Find where the given text appears and provide that cell's center as [X, Y] coordinate. 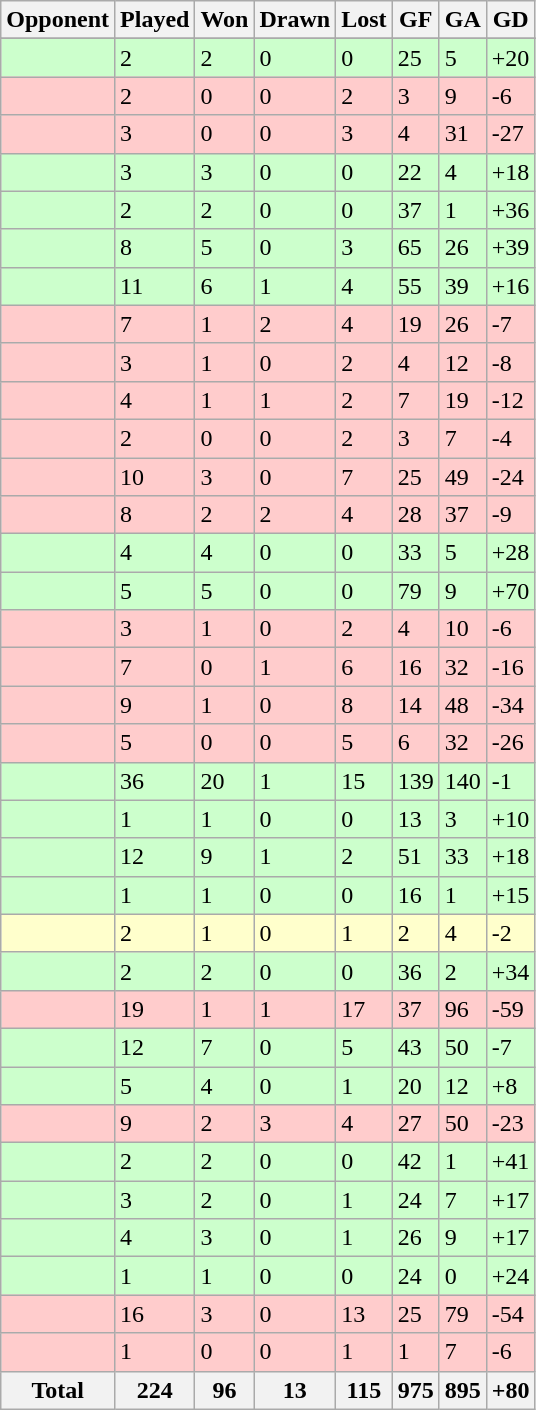
-1 [510, 781]
GA [462, 20]
+8 [510, 1085]
43 [416, 1047]
48 [462, 705]
22 [416, 172]
-4 [510, 438]
+70 [510, 591]
+10 [510, 819]
39 [462, 286]
+24 [510, 1276]
27 [416, 1124]
65 [416, 248]
-34 [510, 705]
-23 [510, 1124]
GF [416, 20]
49 [462, 477]
-9 [510, 515]
+16 [510, 286]
14 [416, 705]
Lost [364, 20]
+36 [510, 210]
895 [462, 1390]
-16 [510, 667]
15 [364, 781]
+39 [510, 248]
Won [224, 20]
+41 [510, 1162]
Total [58, 1390]
-8 [510, 362]
17 [364, 1009]
+20 [510, 58]
-59 [510, 1009]
975 [416, 1390]
224 [155, 1390]
-12 [510, 400]
+28 [510, 553]
55 [416, 286]
Drawn [295, 20]
51 [416, 857]
+34 [510, 971]
-26 [510, 743]
28 [416, 515]
+15 [510, 895]
+80 [510, 1390]
-24 [510, 477]
-2 [510, 933]
31 [462, 134]
140 [462, 781]
11 [155, 286]
Opponent [58, 20]
115 [364, 1390]
42 [416, 1162]
Played [155, 20]
139 [416, 781]
-27 [510, 134]
-54 [510, 1314]
GD [510, 20]
